For the text-containing cell, return its midpoint in (x, y) coordinate format. 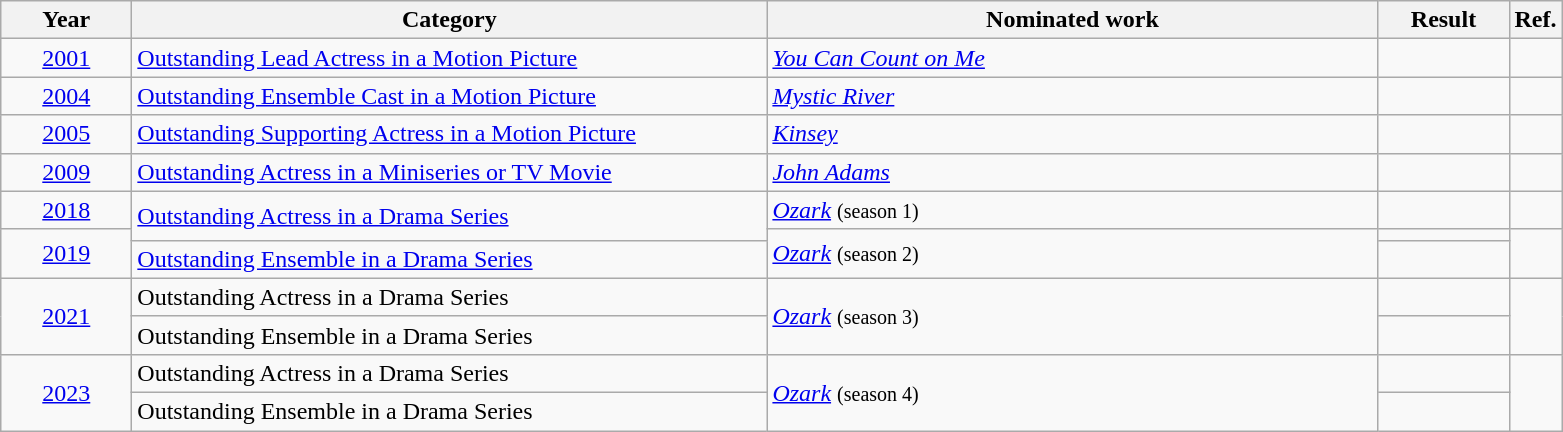
Mystic River (1072, 96)
2019 (66, 254)
Result (1444, 20)
Ref. (1536, 20)
John Adams (1072, 172)
Ozark (season 3) (1072, 316)
Ozark (season 4) (1072, 392)
Outstanding Supporting Actress in a Motion Picture (450, 134)
Ozark (season 1) (1072, 210)
Outstanding Actress in a Miniseries or TV Movie (450, 172)
2018 (66, 210)
Outstanding Lead Actress in a Motion Picture (450, 58)
Year (66, 20)
Outstanding Ensemble Cast in a Motion Picture (450, 96)
2001 (66, 58)
Kinsey (1072, 134)
You Can Count on Me (1072, 58)
Category (450, 20)
2009 (66, 172)
Ozark (season 2) (1072, 254)
Nominated work (1072, 20)
2023 (66, 392)
2004 (66, 96)
2005 (66, 134)
2021 (66, 316)
